Return the [X, Y] coordinate for the center point of the cell that contains the specified text.  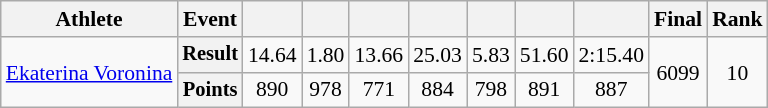
Points [210, 90]
884 [438, 90]
Rank [738, 19]
771 [378, 90]
Result [210, 55]
6099 [678, 72]
25.03 [438, 55]
Ekaterina Voronina [90, 72]
978 [326, 90]
891 [544, 90]
10 [738, 72]
14.64 [272, 55]
13.66 [378, 55]
1.80 [326, 55]
Event [210, 19]
5.83 [491, 55]
887 [612, 90]
Athlete [90, 19]
Final [678, 19]
51.60 [544, 55]
798 [491, 90]
890 [272, 90]
2:15.40 [612, 55]
